For the text-containing cell, return its midpoint in [X, Y] coordinate format. 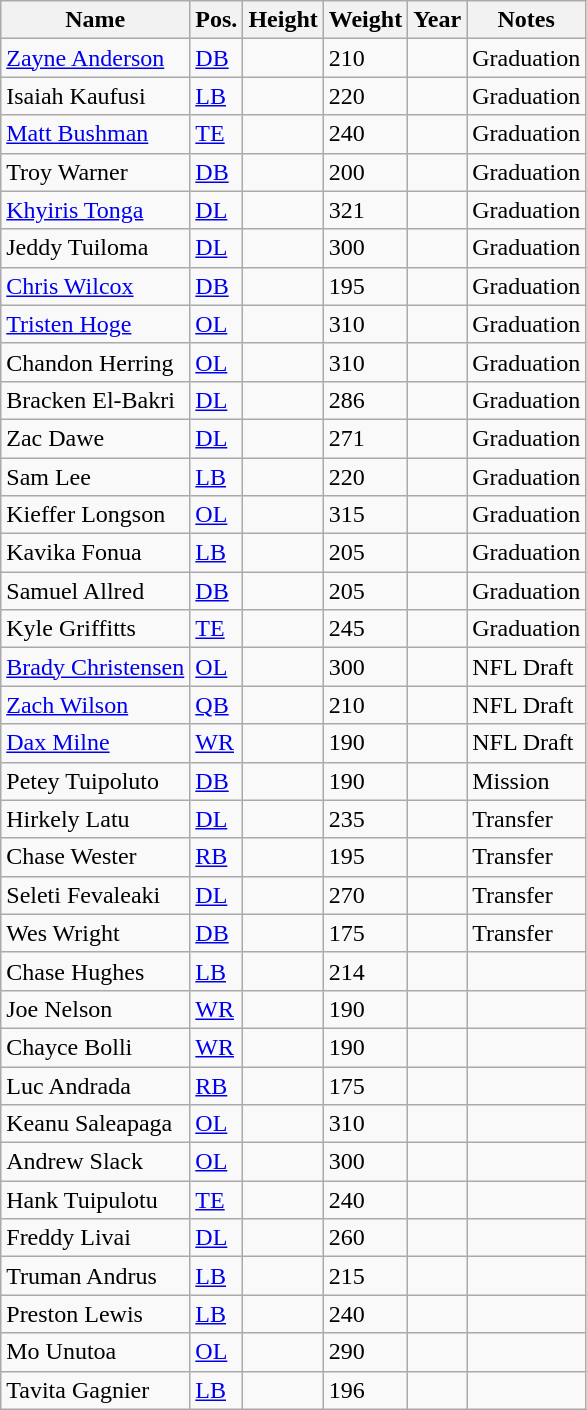
Tristen Hoge [96, 324]
Hirkely Latu [96, 819]
Joe Nelson [96, 1009]
Luc Andrada [96, 1085]
315 [365, 515]
Chayce Bolli [96, 1047]
245 [365, 629]
Pos. [216, 20]
321 [365, 210]
Bracken El-Bakri [96, 400]
Petey Tuipoluto [96, 781]
Samuel Allred [96, 591]
QB [216, 705]
214 [365, 971]
260 [365, 1238]
235 [365, 819]
Mission [526, 781]
Brady Christensen [96, 667]
Chase Wester [96, 857]
Wes Wright [96, 933]
Khyiris Tonga [96, 210]
Freddy Livai [96, 1238]
Year [438, 20]
Troy Warner [96, 172]
271 [365, 438]
Dax Milne [96, 743]
270 [365, 895]
Kyle Griffitts [96, 629]
Andrew Slack [96, 1162]
Kavika Fonua [96, 553]
Weight [365, 20]
Tavita Gagnier [96, 1390]
Isaiah Kaufusi [96, 96]
Name [96, 20]
215 [365, 1276]
Height [283, 20]
Hank Tuipulotu [96, 1200]
Matt Bushman [96, 134]
Zac Dawe [96, 438]
Kieffer Longson [96, 515]
200 [365, 172]
Chris Wilcox [96, 286]
Zayne Anderson [96, 58]
Notes [526, 20]
Preston Lewis [96, 1314]
286 [365, 400]
Seleti Fevaleaki [96, 895]
Chandon Herring [96, 362]
290 [365, 1352]
Jeddy Tuiloma [96, 248]
Zach Wilson [96, 705]
Chase Hughes [96, 971]
196 [365, 1390]
Sam Lee [96, 477]
Keanu Saleapaga [96, 1124]
Truman Andrus [96, 1276]
Mo Unutoa [96, 1352]
